Detect which cell encompasses the target text, then output its (x, y) center coordinate. 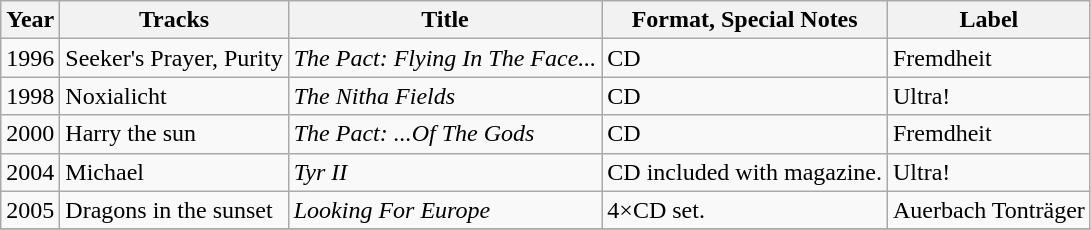
Noxialicht (174, 96)
Title (445, 20)
1998 (30, 96)
Tyr II (445, 172)
Looking For Europe (445, 210)
2004 (30, 172)
Tracks (174, 20)
Format, Special Notes (745, 20)
1996 (30, 58)
Dragons in the sunset (174, 210)
2005 (30, 210)
Label (988, 20)
Michael (174, 172)
2000 (30, 134)
CD included with magazine. (745, 172)
Auerbach Tonträger (988, 210)
Seeker's Prayer, Purity (174, 58)
Year (30, 20)
The Pact: ...Of The Gods (445, 134)
4×CD set. (745, 210)
The Nitha Fields (445, 96)
The Pact: Flying In The Face... (445, 58)
Harry the sun (174, 134)
